Capture the cell that displays the provided text and extract its [X, Y] central coordinate. 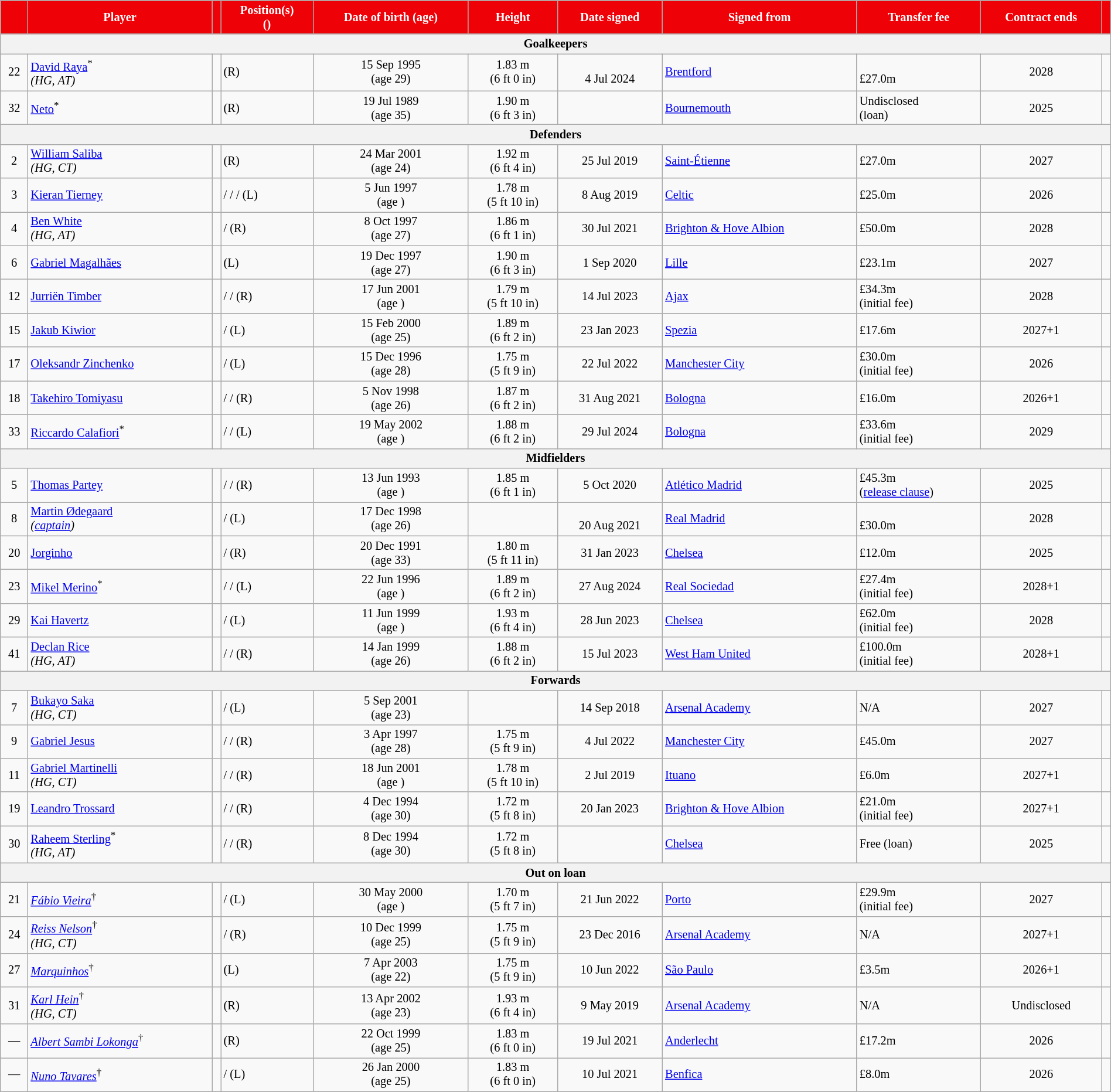
30 May 2000(age ) [391, 899]
Gabriel Jesus [120, 741]
Date signed [609, 17]
21 [14, 899]
22 Oct 1999(age 25) [391, 1041]
1.79 m(5 ft 10 in) [513, 297]
Celtic [759, 195]
2 [14, 161]
25 Jul 2019 [609, 161]
8 Aug 2019 [609, 195]
1.70 m(5 ft 7 in) [513, 899]
Anderlecht [759, 1041]
24 [14, 934]
15 [14, 330]
11 [14, 775]
10 Jun 2022 [609, 970]
5 Jun 1997(age ) [391, 195]
31 Jan 2023 [609, 553]
9 May 2019 [609, 1006]
Lille [759, 263]
Kai Havertz [120, 620]
Contract ends [1041, 17]
27 Aug 2024 [609, 586]
7 Apr 2003(age 22) [391, 970]
2 Jul 2019 [609, 775]
£45.0m [919, 741]
Free (loan) [919, 844]
/ / / (L) [267, 195]
£23.1m [919, 263]
28 Jun 2023 [609, 620]
£30.0m(initial fee) [919, 364]
David Raya*(HG, AT) [120, 73]
3 Apr 1997(age 28) [391, 741]
Takehiro Tomiyasu [120, 398]
31 Aug 2021 [609, 398]
£45.3m(release clause) [919, 485]
17 [14, 364]
18 Jun 2001(age ) [391, 775]
8 Dec 1994(age 30) [391, 844]
£17.6m [919, 330]
£34.3m(initial fee) [919, 297]
Bournemouth [759, 108]
Kieran Tierney [120, 195]
5 [14, 485]
33 [14, 431]
Gabriel Martinelli(HG, CT) [120, 775]
Declan Rice(HG, AT) [120, 654]
7 [14, 707]
Jorginho [120, 553]
£16.0m [919, 398]
30 Jul 2021 [609, 229]
24 Mar 2001(age 24) [391, 161]
4 [14, 229]
19 Jul 2021 [609, 1041]
£50.0m [919, 229]
Mikel Merino* [120, 586]
Martin Ødegaard(captain) [120, 519]
20 [14, 553]
10 Dec 1999(age 25) [391, 934]
18 [14, 398]
4 Jul 2024 [609, 73]
£29.9m(initial fee) [919, 899]
£30.0m [919, 519]
19 Dec 1997(age 27) [391, 263]
19 May 2002(age ) [391, 431]
14 Jul 2023 [609, 297]
26 Jan 2000(age 25) [391, 1074]
9 [14, 741]
Reiss Nelson†(HG, CT) [120, 934]
West Ham United [759, 654]
11 Jun 1999(age ) [391, 620]
Brentford [759, 73]
£8.0m [919, 1074]
Undisclosed(loan) [919, 108]
Transfer fee [919, 17]
Real Sociedad [759, 586]
£21.0m(initial fee) [919, 809]
15 Jul 2023 [609, 654]
Raheem Sterling*(HG, AT) [120, 844]
12 [14, 297]
14 Sep 2018 [609, 707]
17 Dec 1998(age 26) [391, 519]
Signed from [759, 17]
2029 [1041, 431]
£62.0m(initial fee) [919, 620]
Ben White(HG, AT) [120, 229]
5 Oct 2020 [609, 485]
Ituano [759, 775]
Benfica [759, 1074]
1.86 m(6 ft 1 in) [513, 229]
1.80 m(5 ft 11 in) [513, 553]
Position(s)() [267, 17]
Forwards [555, 681]
1 Sep 2020 [609, 263]
Height [513, 17]
£12.0m [919, 553]
22 [14, 73]
19 [14, 809]
6 [14, 263]
30 [14, 844]
£27.4m(initial fee) [919, 586]
Undisclosed [1041, 1006]
Player [120, 17]
Goalkeepers [555, 44]
15 Sep 1995(age 29) [391, 73]
São Paulo [759, 970]
10 Jul 2021 [609, 1074]
41 [14, 654]
23 [14, 586]
29 Jul 2024 [609, 431]
Jurriën Timber [120, 297]
Ajax [759, 297]
4 Dec 1994(age 30) [391, 809]
Atlético Madrid [759, 485]
1.92 m(6 ft 4 in) [513, 161]
3 [14, 195]
William Saliba(HG, CT) [120, 161]
22 Jul 2022 [609, 364]
Gabriel Magalhães [120, 263]
£17.2m [919, 1041]
Nuno Tavares† [120, 1074]
32 [14, 108]
Bukayo Saka(HG, CT) [120, 707]
£3.5m [919, 970]
Fábio Vieira† [120, 899]
1.87 m(6 ft 2 in) [513, 398]
14 Jan 1999(age 26) [391, 654]
15 Dec 1996(age 28) [391, 364]
5 Sep 2001(age 23) [391, 707]
Neto* [120, 108]
£25.0m [919, 195]
21 Jun 2022 [609, 899]
Thomas Partey [120, 485]
22 Jun 1996(age ) [391, 586]
Porto [759, 899]
Out on loan [555, 873]
Marquinhos† [120, 970]
31 [14, 1006]
£100.0m(initial fee) [919, 654]
Defenders [555, 134]
5 Nov 1998(age 26) [391, 398]
Oleksandr Zinchenko [120, 364]
13 Apr 2002(age 23) [391, 1006]
Riccardo Calafiori* [120, 431]
Leandro Trossard [120, 809]
20 Jan 2023 [609, 809]
15 Feb 2000(age 25) [391, 330]
13 Jun 1993(age ) [391, 485]
£6.0m [919, 775]
20 Aug 2021 [609, 519]
£33.6m(initial fee) [919, 431]
Karl Hein†(HG, CT) [120, 1006]
Date of birth (age) [391, 17]
27 [14, 970]
1.85 m(6 ft 1 in) [513, 485]
23 Jan 2023 [609, 330]
29 [14, 620]
20 Dec 1991(age 33) [391, 553]
Midfielders [555, 458]
8 [14, 519]
Spezia [759, 330]
4 Jul 2022 [609, 741]
Saint-Étienne [759, 161]
Real Madrid [759, 519]
8 Oct 1997(age 27) [391, 229]
17 Jun 2001(age ) [391, 297]
Jakub Kiwior [120, 330]
19 Jul 1989(age 35) [391, 108]
23 Dec 2016 [609, 934]
Albert Sambi Lokonga† [120, 1041]
